Determine the (x, y) coordinate at the center of the cell enclosing the given text.  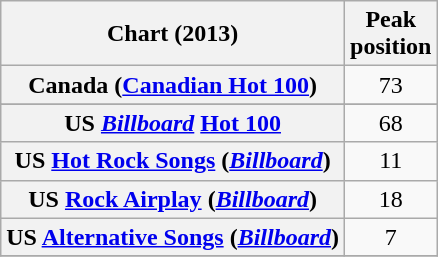
Chart (2013) (173, 34)
US Alternative Songs (Billboard) (173, 237)
11 (391, 161)
Peakposition (391, 34)
US Rock Airplay (Billboard) (173, 199)
US Hot Rock Songs (Billboard) (173, 161)
18 (391, 199)
68 (391, 123)
US Billboard Hot 100 (173, 123)
Canada (Canadian Hot 100) (173, 85)
73 (391, 85)
7 (391, 237)
